Find where the given text appears and provide that cell's center as (x, y) coordinate. 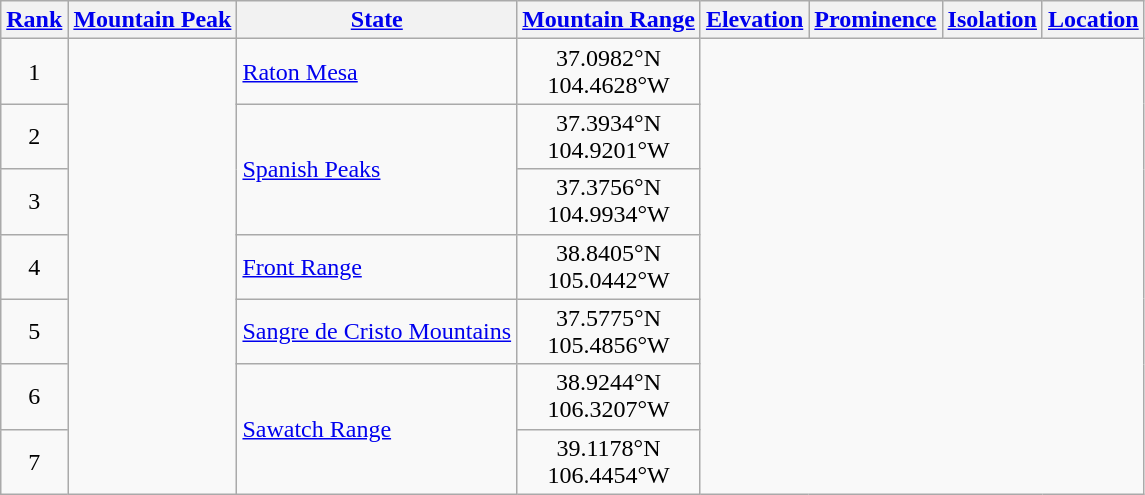
3 (34, 202)
37.3934°N104.9201°W (609, 136)
Spanish Peaks (377, 169)
Sawatch Range (377, 429)
1 (34, 72)
37.3756°N104.9934°W (609, 202)
Prominence (876, 20)
Front Range (377, 266)
4 (34, 266)
5 (34, 332)
Raton Mesa (377, 72)
38.9244°N106.3207°W (609, 396)
Rank (34, 20)
Elevation (754, 20)
2 (34, 136)
Sangre de Cristo Mountains (377, 332)
37.5775°N105.4856°W (609, 332)
39.1178°N106.4454°W (609, 462)
7 (34, 462)
6 (34, 396)
Mountain Range (609, 20)
38.8405°N105.0442°W (609, 266)
State (377, 20)
Location (1093, 20)
Mountain Peak (152, 20)
Isolation (992, 20)
37.0982°N104.4628°W (609, 72)
